Locate the cell with the specified text and output its [X, Y] center coordinate. 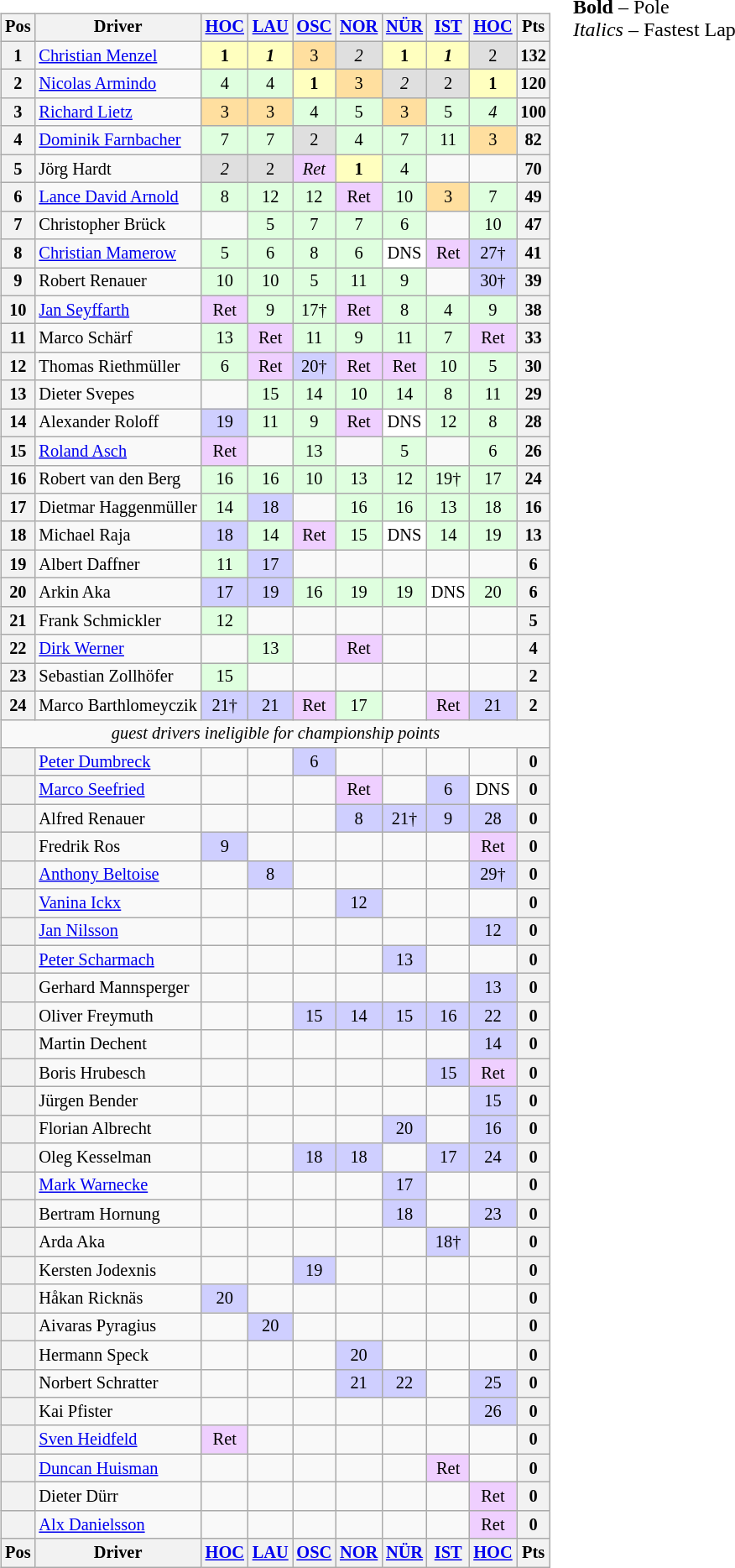
Robert Renauer [117, 282]
Hermann Speck [117, 1355]
Peter Dumbreck [117, 762]
Albert Daffner [117, 564]
Thomas Riethmüller [117, 367]
Richard Lietz [117, 112]
18† [448, 1242]
120 [534, 84]
Jan Seyffarth [117, 310]
Dominik Farnbacher [117, 140]
Peter Scharmach [117, 959]
Bertram Hornung [117, 1214]
Vanina Ickx [117, 903]
Sven Heidfeld [117, 1440]
39 [534, 282]
Alexander Roloff [117, 423]
Michael Raja [117, 536]
Boris Hrubesch [117, 1073]
Oleg Kesselman [117, 1158]
70 [534, 169]
Norbert Schratter [117, 1383]
30† [493, 282]
Fredrik Ros [117, 847]
27† [493, 253]
Dietmar Haggenmüller [117, 508]
Dieter Svepes [117, 395]
Christian Menzel [117, 55]
Aivaras Pyragius [117, 1327]
Nicolas Armindo [117, 84]
20† [315, 367]
17† [315, 310]
Lance David Arnold [117, 197]
47 [534, 225]
Håkan Ricknäs [117, 1299]
Kai Pfister [117, 1412]
33 [534, 338]
29 [534, 395]
Marco Barthlomeyczik [117, 705]
38 [534, 310]
Mark Warnecke [117, 1186]
Christian Mamerow [117, 253]
Robert van den Berg [117, 479]
82 [534, 140]
guest drivers ineligible for championship points [275, 734]
Jürgen Bender [117, 1101]
49 [534, 197]
41 [534, 253]
132 [534, 55]
25 [493, 1383]
Alx Danielsson [117, 1524]
Frank Schmickler [117, 620]
Kersten Jodexnis [117, 1271]
100 [534, 112]
Roland Asch [117, 451]
19† [448, 479]
Anthony Beltoise [117, 875]
Arkin Aka [117, 593]
Alfred Renauer [117, 818]
Dieter Dürr [117, 1497]
Marco Seefried [117, 790]
Martin Dechent [117, 1044]
Christopher Brück [117, 225]
Florian Albrecht [117, 1129]
Jan Nilsson [117, 932]
Arda Aka [117, 1242]
Sebastian Zollhöfer [117, 677]
Duncan Huisman [117, 1468]
Oliver Freymuth [117, 1017]
Marco Schärf [117, 338]
30 [534, 367]
29† [493, 875]
Jörg Hardt [117, 169]
Dirk Werner [117, 649]
Gerhard Mannsperger [117, 988]
